Return (X, Y) of the center of cell containing provided text 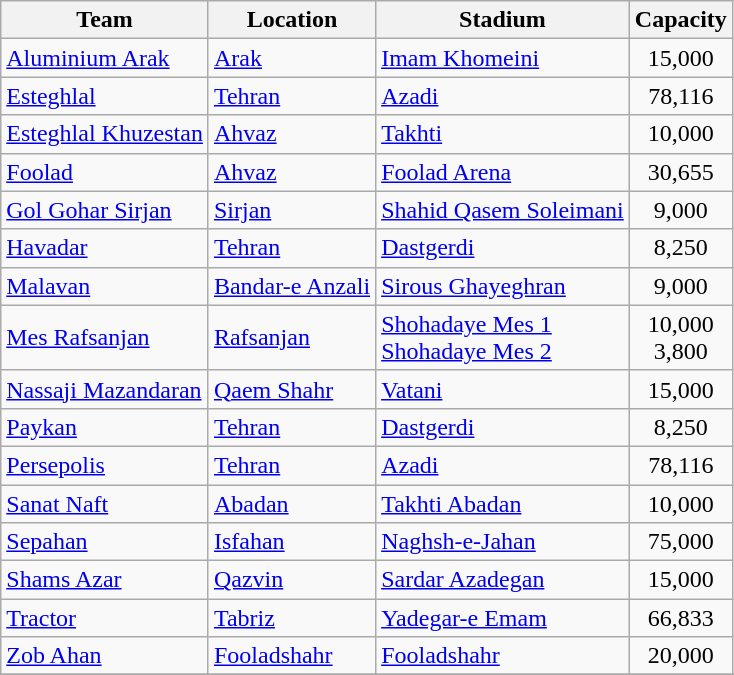
Esteghlal (105, 96)
Sirjan (292, 210)
Bandar-e Anzali (292, 286)
Qaem Shahr (292, 389)
Paykan (105, 427)
Sepahan (105, 542)
Takhti (503, 134)
Sardar Azadegan (503, 580)
Abadan (292, 503)
Imam Khomeini (503, 58)
Qazvin (292, 580)
20,000 (680, 656)
Zob Ahan (105, 656)
Isfahan (292, 542)
Shams Azar (105, 580)
Yadegar-e Emam (503, 618)
Aluminium Arak (105, 58)
Stadium (503, 20)
Mes Rafsanjan (105, 338)
Shahid Qasem Soleimani (503, 210)
Persepolis (105, 465)
Tabriz (292, 618)
Nassaji Mazandaran (105, 389)
Naghsh-e-Jahan (503, 542)
Location (292, 20)
66,833 (680, 618)
10,000 3,800 (680, 338)
Sanat Naft (105, 503)
Esteghlal Khuzestan (105, 134)
Sirous Ghayeghran (503, 286)
Capacity (680, 20)
Gol Gohar Sirjan (105, 210)
Foolad Arena (503, 172)
30,655 (680, 172)
Shohadaye Mes 1 Shohadaye Mes 2 (503, 338)
Arak (292, 58)
75,000 (680, 542)
Takhti Abadan (503, 503)
Malavan (105, 286)
Vatani (503, 389)
Tractor (105, 618)
Rafsanjan (292, 338)
Team (105, 20)
Foolad (105, 172)
Havadar (105, 248)
